From the cell containing the given text, extract its center point as (X, Y) coordinate. 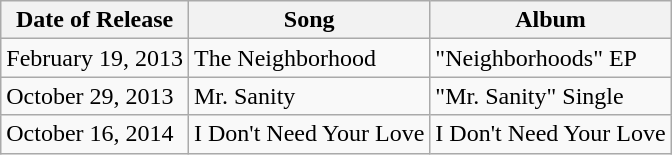
"Mr. Sanity" Single (550, 96)
The Neighborhood (308, 58)
Album (550, 20)
Song (308, 20)
October 16, 2014 (95, 134)
October 29, 2013 (95, 96)
Date of Release (95, 20)
February 19, 2013 (95, 58)
"Neighborhoods" EP (550, 58)
Mr. Sanity (308, 96)
